Capture the cell that displays the provided text and extract its [X, Y] central coordinate. 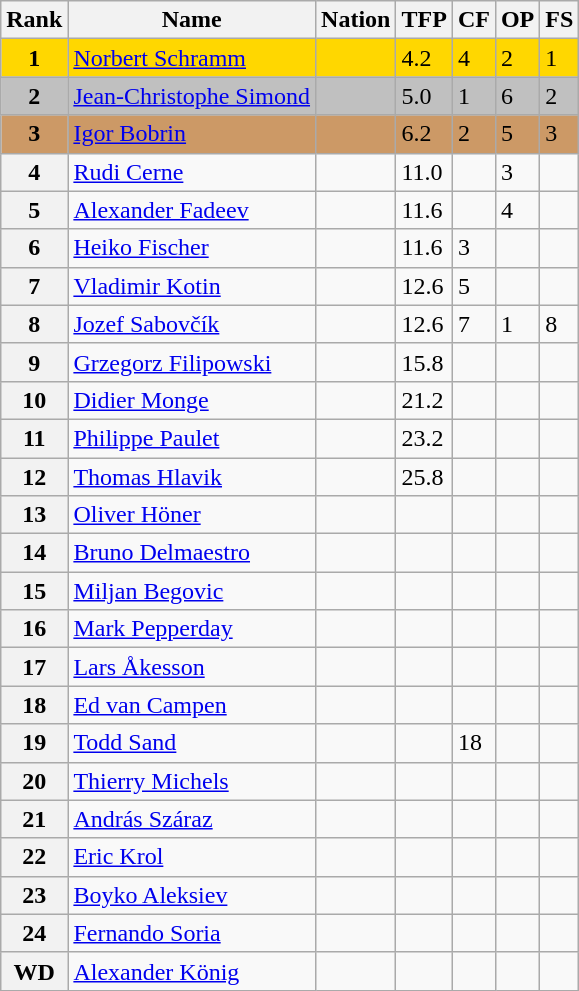
Norbert Schramm [192, 58]
Alexander Fadeev [192, 210]
24 [34, 933]
Alexander König [192, 971]
TFP [424, 20]
Thomas Hlavik [192, 477]
Lars Åkesson [192, 667]
23.2 [424, 438]
Philippe Paulet [192, 438]
11.0 [424, 172]
Boyko Aleksiev [192, 895]
Jozef Sabovčík [192, 324]
23 [34, 895]
András Száraz [192, 819]
12 [34, 477]
20 [34, 781]
13 [34, 515]
Ed van Campen [192, 705]
Oliver Höner [192, 515]
Jean-Christophe Simond [192, 96]
Rank [34, 20]
Rudi Cerne [192, 172]
6.2 [424, 134]
Nation [356, 20]
22 [34, 857]
Todd Sand [192, 743]
25.8 [424, 477]
Fernando Soria [192, 933]
17 [34, 667]
Bruno Delmaestro [192, 553]
15 [34, 591]
10 [34, 400]
FS [560, 20]
14 [34, 553]
Igor Bobrin [192, 134]
Vladimir Kotin [192, 286]
Eric Krol [192, 857]
CF [474, 20]
Thierry Michels [192, 781]
16 [34, 629]
Didier Monge [192, 400]
Heiko Fischer [192, 248]
Mark Pepperday [192, 629]
19 [34, 743]
5.0 [424, 96]
15.8 [424, 362]
Name [192, 20]
Grzegorz Filipowski [192, 362]
OP [517, 20]
4.2 [424, 58]
WD [34, 971]
21.2 [424, 400]
11 [34, 438]
21 [34, 819]
9 [34, 362]
Miljan Begovic [192, 591]
